From the cell containing the given text, extract its center point as [X, Y] coordinate. 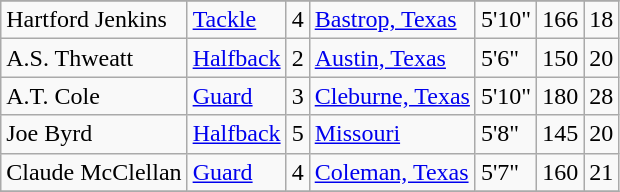
Claude McClellan [94, 172]
A.S. Thweatt [94, 58]
5 [298, 134]
28 [602, 96]
145 [560, 134]
5'8" [506, 134]
Bastrop, Texas [392, 20]
166 [560, 20]
2 [298, 58]
160 [560, 172]
Austin, Texas [392, 58]
3 [298, 96]
Tackle [236, 20]
5'6" [506, 58]
180 [560, 96]
Missouri [392, 134]
Hartford Jenkins [94, 20]
18 [602, 20]
Joe Byrd [94, 134]
Coleman, Texas [392, 172]
A.T. Cole [94, 96]
21 [602, 172]
150 [560, 58]
5'7" [506, 172]
Cleburne, Texas [392, 96]
